Capture the cell that displays the provided text and extract its (x, y) central coordinate. 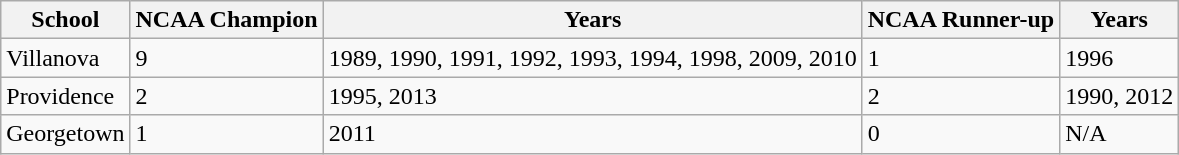
Georgetown (66, 134)
NCAA Runner-up (961, 20)
9 (226, 58)
Providence (66, 96)
1989, 1990, 1991, 1992, 1993, 1994, 1998, 2009, 2010 (592, 58)
Villanova (66, 58)
NCAA Champion (226, 20)
2011 (592, 134)
School (66, 20)
1990, 2012 (1120, 96)
1996 (1120, 58)
1995, 2013 (592, 96)
N/A (1120, 134)
0 (961, 134)
